Determine the [x, y] coordinate at the center of the cell enclosing the given text.  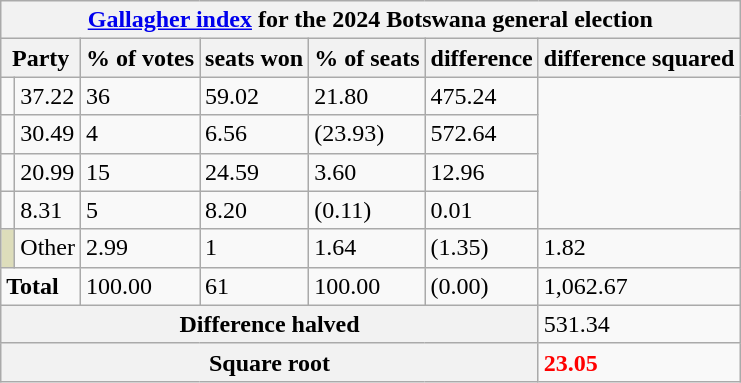
59.02 [254, 96]
15 [140, 172]
Party [41, 58]
1.82 [638, 248]
20.99 [48, 172]
Difference halved [270, 324]
37.22 [48, 96]
475.24 [482, 96]
2.99 [140, 248]
12.96 [482, 172]
Other [48, 248]
23.05 [638, 362]
8.31 [48, 210]
% of votes [140, 58]
531.34 [638, 324]
5 [140, 210]
difference squared [638, 58]
(1.35) [482, 248]
8.20 [254, 210]
30.49 [48, 134]
572.64 [482, 134]
(23.93) [367, 134]
0.01 [482, 210]
36 [140, 96]
1.64 [367, 248]
4 [140, 134]
1 [254, 248]
Gallagher index for the 2024 Botswana general election [370, 20]
3.60 [367, 172]
(0.00) [482, 286]
6.56 [254, 134]
Square root [270, 362]
1,062.67 [638, 286]
24.59 [254, 172]
21.80 [367, 96]
difference [482, 58]
Total [41, 286]
61 [254, 286]
seats won [254, 58]
% of seats [367, 58]
(0.11) [367, 210]
